Output the [x, y] coordinate of the center of the cell containing the given text.  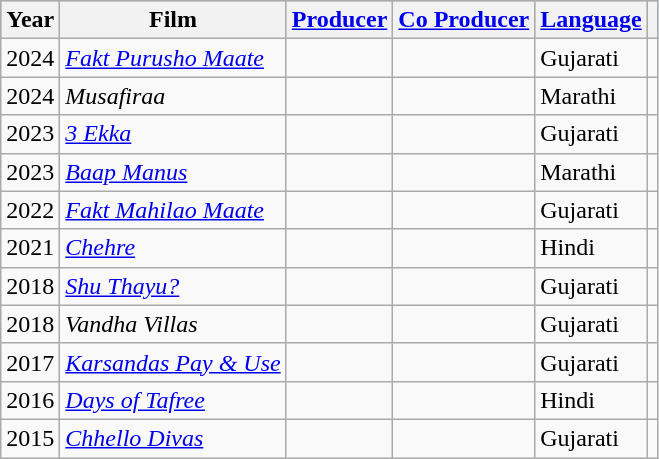
Musafiraa [173, 96]
Chhello Divas [173, 438]
Shu Thayu? [173, 286]
Days of Tafree [173, 400]
Producer [340, 20]
Film [173, 20]
Fakt Mahilao Maate [173, 210]
2015 [30, 438]
Language [591, 20]
3 Ekka [173, 134]
Fakt Purusho Maate [173, 58]
Chehre [173, 248]
2022 [30, 210]
Co Producer [464, 20]
2016 [30, 400]
Karsandas Pay & Use [173, 362]
Baap Manus [173, 172]
2021 [30, 248]
Vandha Villas [173, 324]
Year [30, 20]
2017 [30, 362]
